Return the (x, y) coordinate for the center point of the cell that contains the specified text.  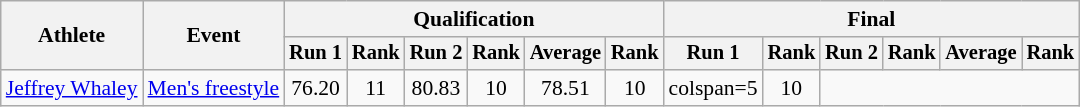
Event (214, 36)
80.83 (436, 88)
Athlete (72, 36)
colspan=5 (714, 88)
Final (872, 19)
76.20 (316, 88)
78.51 (566, 88)
Qualification (474, 19)
Jeffrey Whaley (72, 88)
11 (376, 88)
Men's freestyle (214, 88)
